Search for the cell housing the specified text and yield its [x, y] center coordinate. 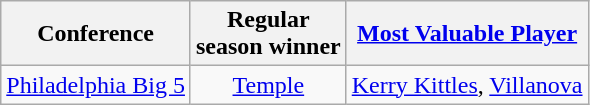
Most Valuable Player [467, 34]
Philadelphia Big 5 [96, 85]
Temple [268, 85]
Conference [96, 34]
Regular season winner [268, 34]
Kerry Kittles, Villanova [467, 85]
